Return the (x, y) coordinate for the center point of the cell that contains the specified text.  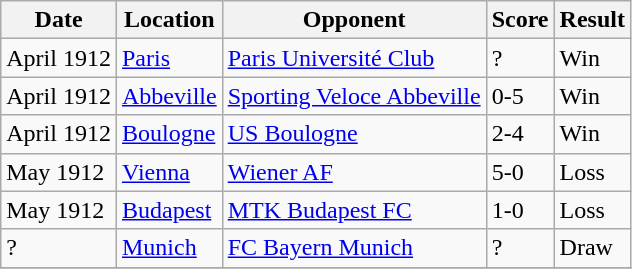
Budapest (169, 210)
Location (169, 20)
Paris Université Club (354, 58)
Date (59, 20)
Result (592, 20)
5-0 (520, 172)
Abbeville (169, 96)
0-5 (520, 96)
Score (520, 20)
Vienna (169, 172)
US Boulogne (354, 134)
Munich (169, 248)
1-0 (520, 210)
Wiener AF (354, 172)
Opponent (354, 20)
Sporting Veloce Abbeville (354, 96)
2-4 (520, 134)
Paris (169, 58)
MTK Budapest FC (354, 210)
Draw (592, 248)
Boulogne (169, 134)
FC Bayern Munich (354, 248)
